Determine the [X, Y] coordinate at the center of the cell enclosing the given text.  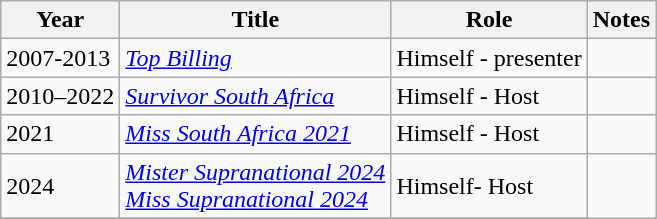
Year [60, 20]
Himself - presenter [489, 58]
Miss South Africa 2021 [256, 134]
2010–2022 [60, 96]
Title [256, 20]
2007-2013 [60, 58]
Survivor South Africa [256, 96]
Mister Supranational 2024Miss Supranational 2024 [256, 186]
Top Billing [256, 58]
2024 [60, 186]
Notes [621, 20]
2021 [60, 134]
Himself- Host [489, 186]
Role [489, 20]
